Scan for the cell matching the given text and deliver its [X, Y] coordinate at center. 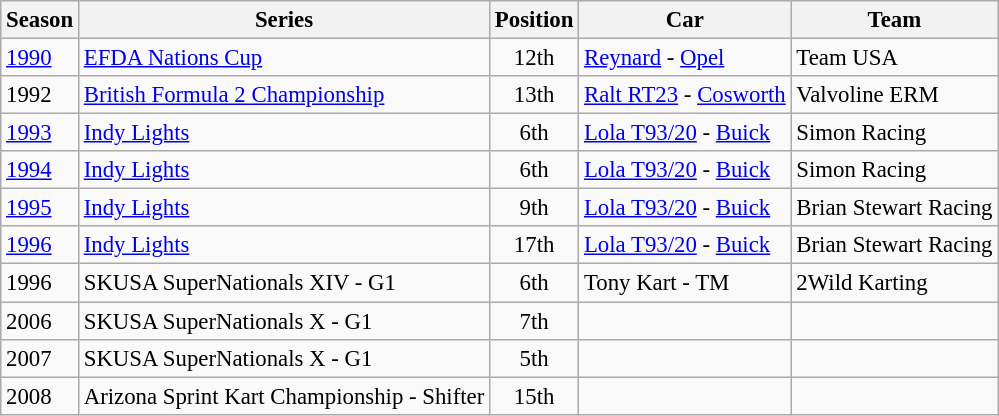
1993 [40, 133]
Season [40, 20]
Ralt RT23 - Cosworth [685, 95]
British Formula 2 Championship [284, 95]
17th [534, 245]
2007 [40, 358]
5th [534, 358]
1992 [40, 95]
7th [534, 321]
Arizona Sprint Kart Championship - Shifter [284, 396]
2Wild Karting [894, 283]
9th [534, 208]
Tony Kart - TM [685, 283]
Reynard - Opel [685, 58]
Car [685, 20]
1990 [40, 58]
1994 [40, 170]
15th [534, 396]
Series [284, 20]
1995 [40, 208]
EFDA Nations Cup [284, 58]
Position [534, 20]
2006 [40, 321]
SKUSA SuperNationals XIV - G1 [284, 283]
Team USA [894, 58]
Valvoline ERM [894, 95]
12th [534, 58]
2008 [40, 396]
13th [534, 95]
Team [894, 20]
